Output the (X, Y) coordinate of the center of the cell containing the given text.  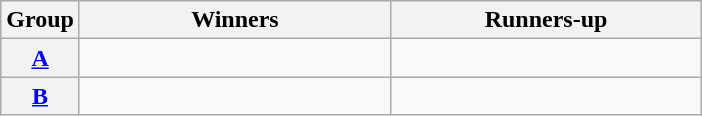
Runners-up (546, 20)
B (40, 96)
A (40, 58)
Winners (234, 20)
Group (40, 20)
